Locate the cell with the specified text and output its (x, y) center coordinate. 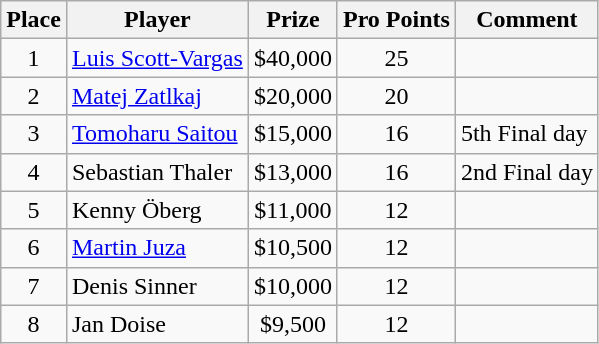
Jan Doise (157, 324)
$40,000 (292, 58)
20 (396, 96)
$15,000 (292, 134)
Sebastian Thaler (157, 172)
5 (34, 210)
Prize (292, 20)
Place (34, 20)
2nd Final day (526, 172)
$10,500 (292, 248)
1 (34, 58)
Pro Points (396, 20)
$13,000 (292, 172)
6 (34, 248)
Player (157, 20)
$11,000 (292, 210)
8 (34, 324)
25 (396, 58)
Martin Juza (157, 248)
Tomoharu Saitou (157, 134)
7 (34, 286)
5th Final day (526, 134)
4 (34, 172)
Luis Scott-Vargas (157, 58)
Matej Zatlkaj (157, 96)
Comment (526, 20)
Kenny Öberg (157, 210)
$9,500 (292, 324)
Denis Sinner (157, 286)
$20,000 (292, 96)
2 (34, 96)
$10,000 (292, 286)
3 (34, 134)
